Return (X, Y) of the center of cell containing provided text 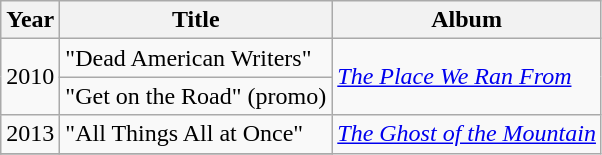
"Dead American Writers" (196, 58)
Title (196, 20)
"Get on the Road" (promo) (196, 96)
Album (467, 20)
The Place We Ran From (467, 77)
The Ghost of the Mountain (467, 134)
2010 (30, 77)
"All Things All at Once" (196, 134)
Year (30, 20)
2013 (30, 134)
